Detect which cell encompasses the target text, then output its (X, Y) center coordinate. 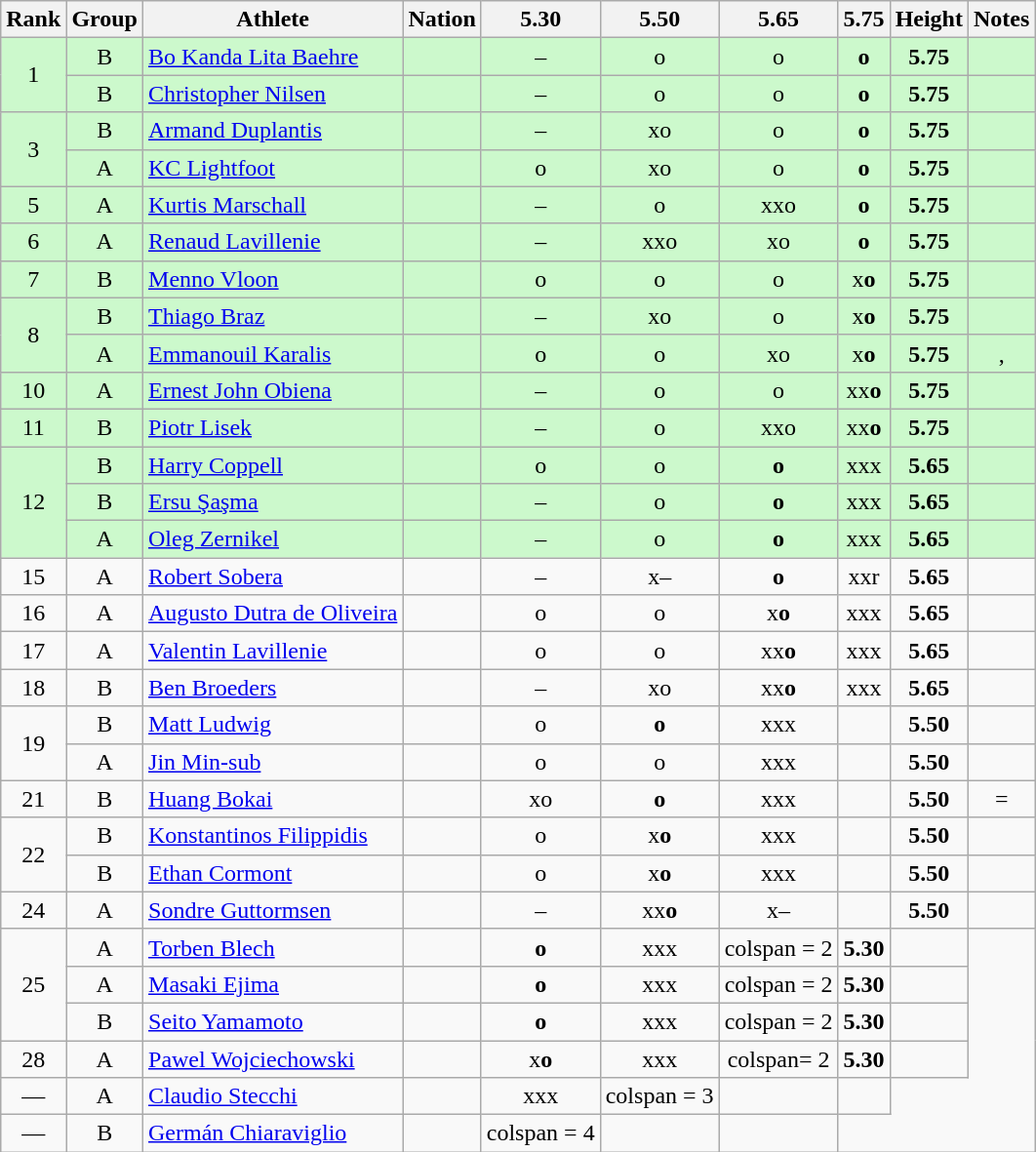
5 (33, 205)
Sondre Guttormsen (273, 910)
Notes (1001, 20)
Pawel Wojciechowski (273, 1058)
Ernest John Obiena (273, 390)
Masaki Ejima (273, 984)
17 (33, 651)
Matt Ludwig (273, 725)
21 (33, 799)
xxr (864, 576)
Armand Duplantis (273, 131)
19 (33, 743)
Height (929, 20)
Bo Kanda Lita Baehre (273, 57)
25 (33, 984)
colspan = 4 (540, 1133)
8 (33, 335)
Jin Min-sub (273, 762)
, (1001, 353)
16 (33, 614)
22 (33, 854)
colspan = 3 (659, 1096)
1 (33, 75)
Rank (33, 20)
Seito Yamamoto (273, 1021)
3 (33, 149)
15 (33, 576)
Ersu Şaşma (273, 502)
Huang Bokai (273, 799)
Piotr Lisek (273, 427)
Menno Vloon (273, 279)
28 (33, 1058)
Thiago Braz (273, 316)
Oleg Zernikel (273, 539)
Group (105, 20)
Athlete (273, 20)
Emmanouil Karalis (273, 353)
11 (33, 427)
colspan= 2 (778, 1058)
7 (33, 279)
Nation (442, 20)
Harry Coppell (273, 465)
Torben Blech (273, 947)
Robert Sobera (273, 576)
KC Lightfoot (273, 168)
Augusto Dutra de Oliveira (273, 614)
Claudio Stecchi (273, 1096)
Kurtis Marschall (273, 205)
12 (33, 502)
10 (33, 390)
Konstantinos Filippidis (273, 836)
Germán Chiaraviglio (273, 1133)
= (1001, 799)
6 (33, 242)
18 (33, 688)
Christopher Nilsen (273, 94)
Ben Broeders (273, 688)
24 (33, 910)
Valentin Lavillenie (273, 651)
Ethan Cormont (273, 873)
Renaud Lavillenie (273, 242)
